Detect which cell encompasses the target text, then output its (x, y) center coordinate. 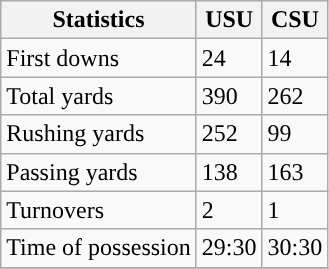
USU (229, 20)
Time of possession (99, 248)
2 (229, 210)
CSU (295, 20)
24 (229, 58)
Passing yards (99, 172)
262 (295, 96)
138 (229, 172)
252 (229, 134)
First downs (99, 58)
1 (295, 210)
390 (229, 96)
30:30 (295, 248)
14 (295, 58)
29:30 (229, 248)
99 (295, 134)
Total yards (99, 96)
163 (295, 172)
Turnovers (99, 210)
Rushing yards (99, 134)
Statistics (99, 20)
